Locate the cell with the specified text and output its [X, Y] center coordinate. 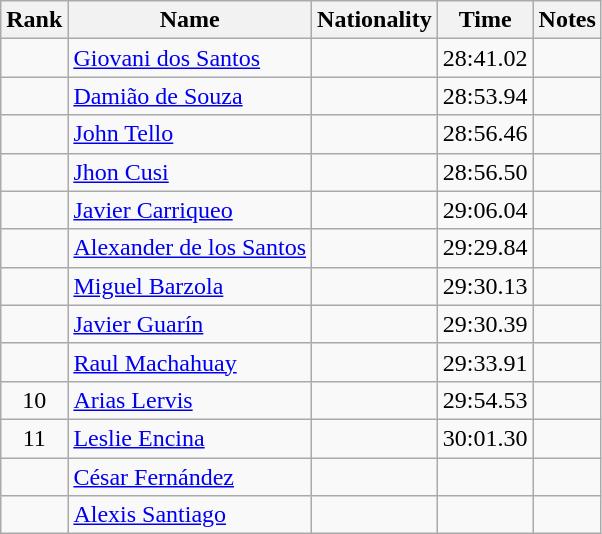
Raul Machahuay [190, 362]
Jhon Cusi [190, 172]
28:56.50 [485, 172]
28:53.94 [485, 96]
11 [34, 438]
Name [190, 20]
Giovani dos Santos [190, 58]
29:06.04 [485, 210]
Javier Guarín [190, 324]
29:30.39 [485, 324]
29:29.84 [485, 248]
28:41.02 [485, 58]
Miguel Barzola [190, 286]
Damião de Souza [190, 96]
Time [485, 20]
28:56.46 [485, 134]
César Fernández [190, 477]
Rank [34, 20]
29:30.13 [485, 286]
Javier Carriqueo [190, 210]
Arias Lervis [190, 400]
30:01.30 [485, 438]
29:54.53 [485, 400]
Leslie Encina [190, 438]
Alexis Santiago [190, 515]
Notes [567, 20]
10 [34, 400]
Alexander de los Santos [190, 248]
Nationality [375, 20]
John Tello [190, 134]
29:33.91 [485, 362]
